Determine the [x, y] coordinate at the center of the cell enclosing the given text.  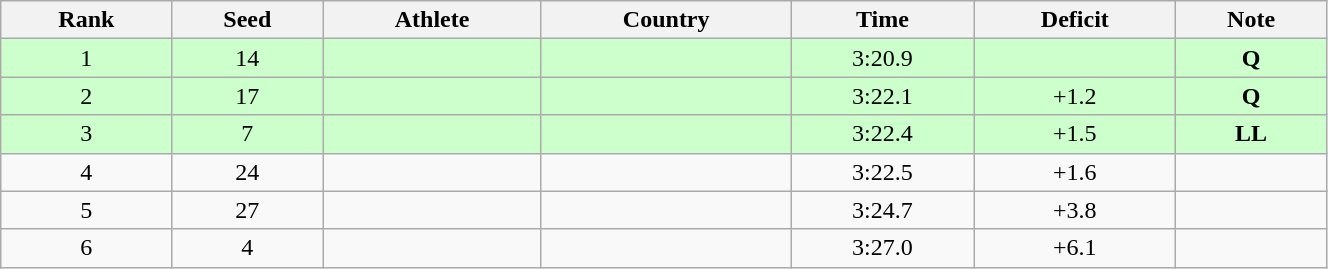
3:22.1 [882, 96]
6 [86, 248]
Country [666, 20]
27 [248, 210]
+1.5 [1075, 134]
LL [1252, 134]
3:22.5 [882, 172]
17 [248, 96]
2 [86, 96]
Athlete [432, 20]
24 [248, 172]
14 [248, 58]
+3.8 [1075, 210]
3 [86, 134]
5 [86, 210]
1 [86, 58]
3:20.9 [882, 58]
Seed [248, 20]
Deficit [1075, 20]
Time [882, 20]
+1.2 [1075, 96]
3:24.7 [882, 210]
3:22.4 [882, 134]
3:27.0 [882, 248]
Note [1252, 20]
+6.1 [1075, 248]
+1.6 [1075, 172]
Rank [86, 20]
7 [248, 134]
